Pinpoint the cell where the given text exists, returning its [X, Y] midpoint coordinate. 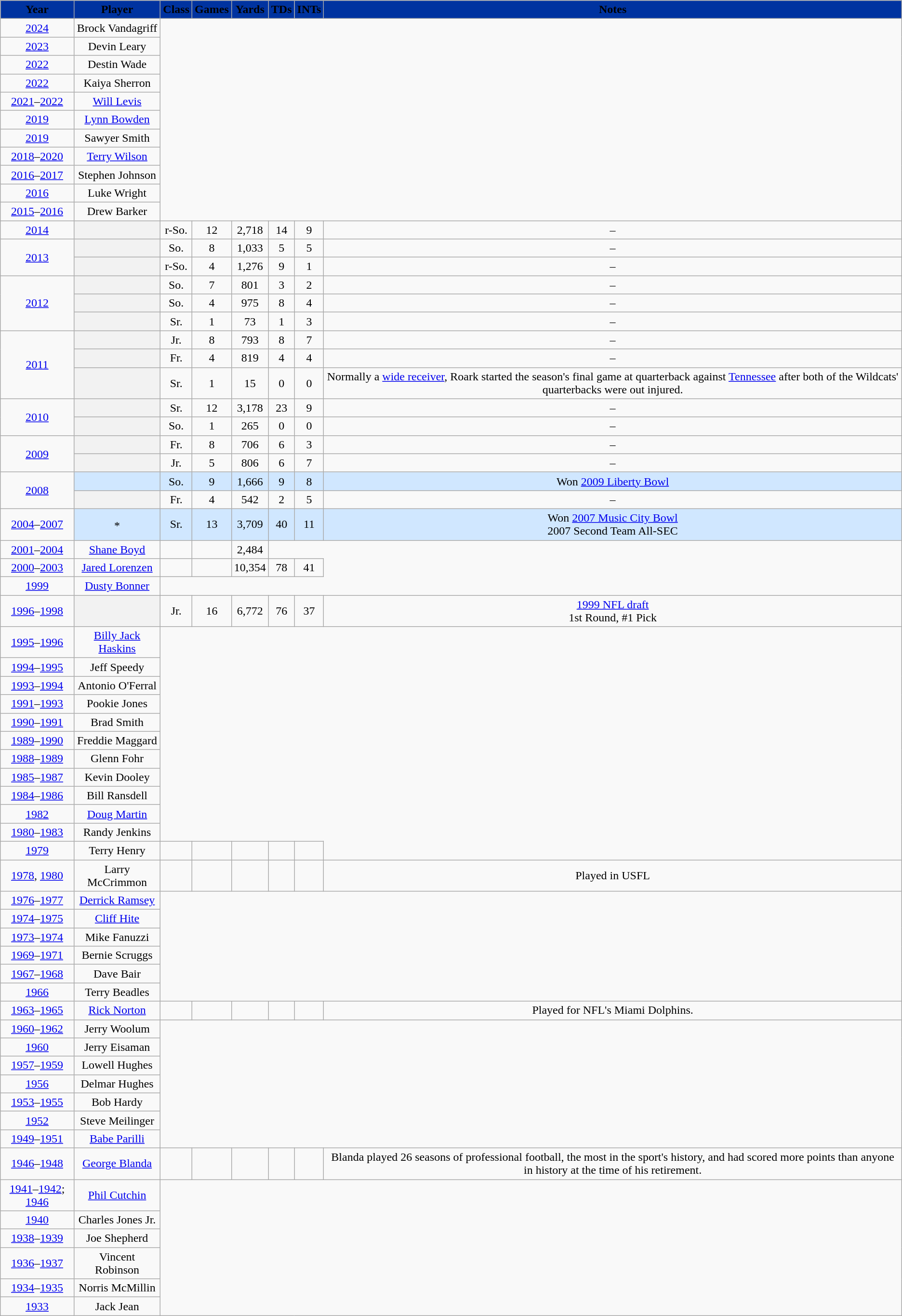
Bob Hardy [117, 1102]
TDs [281, 10]
Norris McMillin [117, 1288]
Doug Martin [117, 814]
1976–1977 [38, 900]
975 [250, 303]
Bernie Scruggs [117, 955]
1993–1994 [38, 685]
73 [250, 322]
Drew Barker [117, 211]
1,666 [250, 481]
1988–1989 [38, 759]
Shane Boyd [117, 549]
2024 [38, 28]
Joe Shepherd [117, 1238]
1963–1965 [38, 1010]
Games [212, 10]
Delmar Hughes [117, 1084]
2021–2022 [38, 101]
1978, 1980 [38, 875]
INTs [309, 10]
14 [281, 230]
2012 [38, 303]
1974–1975 [38, 919]
1982 [38, 814]
Phil Cutchin [117, 1195]
Luke Wright [117, 193]
Brock Vandagriff [117, 28]
Jared Lorenzen [117, 568]
1934–1935 [38, 1288]
1996–1998 [38, 611]
Stephen Johnson [117, 175]
1946–1948 [38, 1164]
1989–1990 [38, 740]
41 [309, 568]
2016–2017 [38, 175]
Played in USFL [613, 875]
Yards [250, 10]
1966 [38, 992]
2008 [38, 490]
Steve Meilinger [117, 1120]
Year [38, 10]
Mike Fanuzzi [117, 937]
Destin Wade [117, 65]
Terry Henry [117, 850]
Randy Jenkins [117, 832]
Kaiya Sherron [117, 83]
1994–1995 [38, 667]
1995–1996 [38, 642]
Notes [613, 10]
37 [309, 611]
Pookie Jones [117, 704]
2015–2016 [38, 211]
10,354 [250, 568]
801 [250, 285]
2014 [38, 230]
Player [117, 10]
2009 [38, 454]
2013 [38, 257]
Played for NFL's Miami Dolphins. [613, 1010]
1941–1942; 1946 [38, 1195]
2018–2020 [38, 156]
78 [281, 568]
1979 [38, 850]
Glenn Fohr [117, 759]
2011 [38, 364]
Lowell Hughes [117, 1065]
1999 NFL draft 1st Round, #1 Pick [613, 611]
265 [250, 426]
1980–1983 [38, 832]
1984–1986 [38, 795]
2016 [38, 193]
Jeff Speedy [117, 667]
Lynn Bowden [117, 120]
1,276 [250, 267]
Won 2009 Liberty Bowl [613, 481]
2023 [38, 46]
1956 [38, 1084]
1953–1955 [38, 1102]
Sawyer Smith [117, 138]
* [117, 524]
Brad Smith [117, 722]
Cliff Hite [117, 919]
542 [250, 499]
Jerry Woolum [117, 1029]
Kevin Dooley [117, 777]
2,484 [250, 549]
806 [250, 463]
1940 [38, 1220]
1967–1968 [38, 974]
13 [212, 524]
11 [309, 524]
1952 [38, 1120]
Derrick Ramsey [117, 900]
706 [250, 444]
16 [212, 611]
Larry McCrimmon [117, 875]
Devin Leary [117, 46]
2000–2003 [38, 568]
Charles Jones Jr. [117, 1220]
1957–1959 [38, 1065]
1933 [38, 1306]
2010 [38, 417]
2001–2004 [38, 549]
Antonio O'Ferral [117, 685]
Will Levis [117, 101]
793 [250, 340]
1969–1971 [38, 955]
1990–1991 [38, 722]
1936–1937 [38, 1263]
819 [250, 358]
Won 2007 Music City Bowl 2007 Second Team All-SEC [613, 524]
Jerry Eisaman [117, 1047]
Babe Parilli [117, 1139]
George Blanda [117, 1164]
2,718 [250, 230]
Jack Jean [117, 1306]
76 [281, 611]
15 [250, 383]
1960–1962 [38, 1029]
Bill Ransdell [117, 795]
1938–1939 [38, 1238]
3,709 [250, 524]
3,178 [250, 408]
6,772 [250, 611]
Terry Beadles [117, 992]
Freddie Maggard [117, 740]
1949–1951 [38, 1139]
1960 [38, 1047]
Vincent Robinson [117, 1263]
Billy Jack Haskins [117, 642]
Dave Bair [117, 974]
Dusty Bonner [117, 586]
1973–1974 [38, 937]
23 [281, 408]
1999 [38, 586]
Terry Wilson [117, 156]
1991–1993 [38, 704]
1985–1987 [38, 777]
2004–2007 [38, 524]
Rick Norton [117, 1010]
1,033 [250, 248]
40 [281, 524]
Class [176, 10]
